Extract the [X, Y] coordinate from the center of the cell holding the provided text.  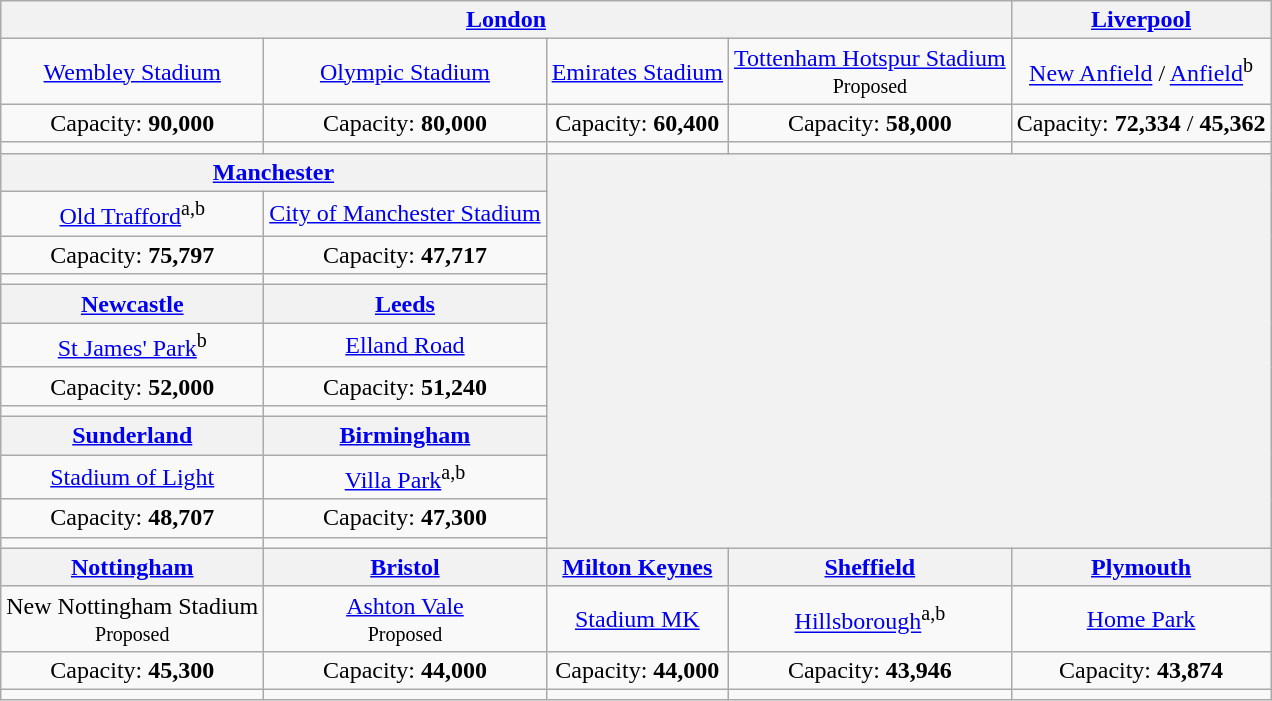
New Nottingham StadiumProposed [132, 618]
Bristol [405, 567]
Hillsborougha,b [870, 618]
Capacity: 58,000 [870, 123]
London [506, 20]
Capacity: 45,300 [132, 670]
Villa Parka,b [405, 478]
Sheffield [870, 567]
Liverpool [1141, 20]
Sunderland [132, 435]
Milton Keynes [637, 567]
Tottenham Hotspur StadiumProposed [870, 72]
Wembley Stadium [132, 72]
Capacity: 51,240 [405, 386]
Stadium of Light [132, 478]
Capacity: 72,334 / 45,362 [1141, 123]
Capacity: 75,797 [132, 255]
Old Trafforda,b [132, 214]
Newcastle [132, 304]
Ashton ValeProposed [405, 618]
Home Park [1141, 618]
Leeds [405, 304]
Capacity: 43,874 [1141, 670]
Olympic Stadium [405, 72]
Capacity: 90,000 [132, 123]
City of Manchester Stadium [405, 214]
Capacity: 47,300 [405, 518]
Emirates Stadium [637, 72]
Capacity: 43,946 [870, 670]
Capacity: 80,000 [405, 123]
Birmingham [405, 435]
Nottingham [132, 567]
Elland Road [405, 346]
St James' Parkb [132, 346]
Capacity: 60,400 [637, 123]
New Anfield / Anfieldb [1141, 72]
Capacity: 47,717 [405, 255]
Stadium MK [637, 618]
Capacity: 52,000 [132, 386]
Plymouth [1141, 567]
Manchester [274, 172]
Capacity: 48,707 [132, 518]
